Pinpoint the cell where the given text exists, returning its (X, Y) midpoint coordinate. 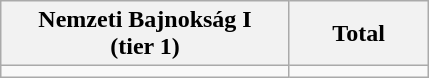
Total (358, 34)
Nemzeti Bajnokság I(tier 1) (146, 34)
